Determine the [x, y] coordinate at the center of the cell enclosing the given text.  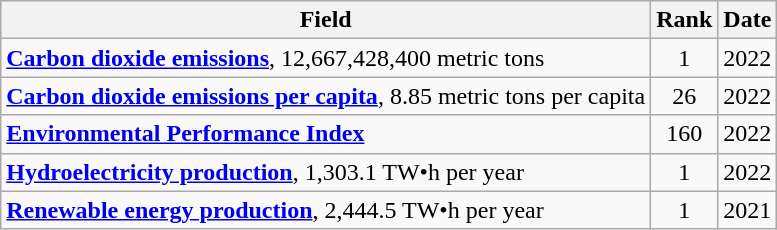
Field [326, 20]
26 [684, 96]
Rank [684, 20]
Date [748, 20]
Renewable energy production, 2,444.5 TW•h per year [326, 210]
Environmental Performance Index [326, 134]
160 [684, 134]
2021 [748, 210]
Carbon dioxide emissions, 12,667,428,400 metric tons [326, 58]
Carbon dioxide emissions per capita, 8.85 metric tons per capita [326, 96]
Hydroelectricity production, 1,303.1 TW•h per year [326, 172]
